Identify which cell holds the provided text, then report its (x, y) central coordinate. 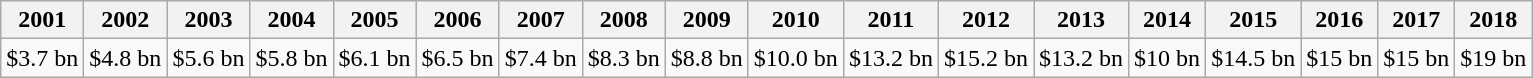
2004 (292, 20)
2014 (1168, 20)
$8.3 bn (624, 58)
2007 (540, 20)
2017 (1416, 20)
$7.4 bn (540, 58)
$8.8 bn (706, 58)
$6.5 bn (458, 58)
2008 (624, 20)
2013 (1082, 20)
$15.2 bn (986, 58)
2012 (986, 20)
2006 (458, 20)
2010 (796, 20)
2002 (126, 20)
$10.0 bn (796, 58)
$14.5 bn (1254, 58)
2005 (374, 20)
$3.7 bn (42, 58)
2018 (1494, 20)
2001 (42, 20)
2015 (1254, 20)
2003 (208, 20)
2016 (1340, 20)
$4.8 bn (126, 58)
$10 bn (1168, 58)
2011 (890, 20)
$19 bn (1494, 58)
$5.6 bn (208, 58)
$5.8 bn (292, 58)
$6.1 bn (374, 58)
2009 (706, 20)
